Search for the cell housing the specified text and yield its (X, Y) center coordinate. 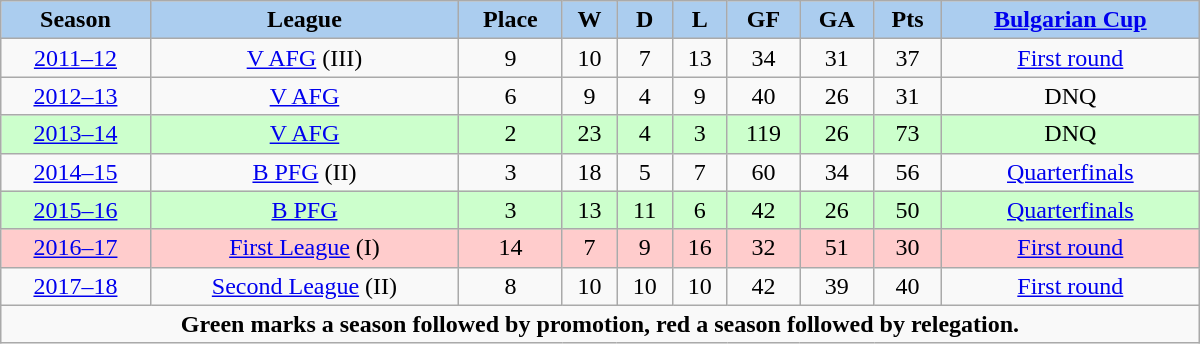
Place (510, 20)
GA (837, 20)
51 (837, 248)
2014–15 (76, 172)
14 (510, 248)
2017–18 (76, 286)
B PFG (II) (304, 172)
2 (510, 134)
18 (590, 172)
L (700, 20)
First League (I) (304, 248)
32 (764, 248)
16 (700, 248)
37 (908, 58)
Season (76, 20)
60 (764, 172)
2011–12 (76, 58)
50 (908, 210)
2015–16 (76, 210)
2016–17 (76, 248)
League (304, 20)
W (590, 20)
30 (908, 248)
Bulgarian Cup (1070, 20)
23 (590, 134)
Second League (II) (304, 286)
2012–13 (76, 96)
56 (908, 172)
8 (510, 286)
39 (837, 286)
73 (908, 134)
GF (764, 20)
D (644, 20)
5 (644, 172)
Green marks a season followed by promotion, red a season followed by relegation. (600, 324)
V AFG (III) (304, 58)
B PFG (304, 210)
2013–14 (76, 134)
11 (644, 210)
119 (764, 134)
Pts (908, 20)
